Provide the (x, y) coordinate of the cell's center where the given text is located.  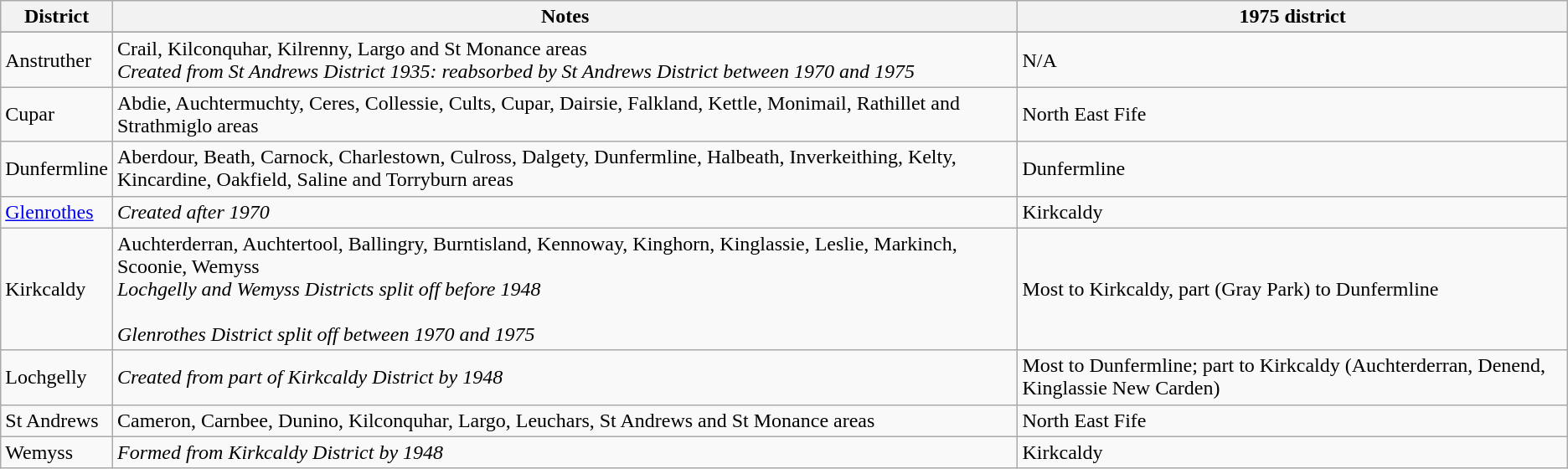
Lochgelly (57, 377)
Created after 1970 (565, 212)
1975 district (1292, 17)
N/A (1292, 60)
Created from part of Kirkcaldy District by 1948 (565, 377)
Formed from Kirkcaldy District by 1948 (565, 452)
Abdie, Auchtermuchty, Ceres, Collessie, Cults, Cupar, Dairsie, Falkland, Kettle, Monimail, Rathillet and Strathmiglo areas (565, 114)
District (57, 17)
Cupar (57, 114)
Notes (565, 17)
Glenrothes (57, 212)
Cameron, Carnbee, Dunino, Kilconquhar, Largo, Leuchars, St Andrews and St Monance areas (565, 420)
Most to Kirkcaldy, part (Gray Park) to Dunfermline (1292, 289)
Anstruther (57, 60)
Wemyss (57, 452)
St Andrews (57, 420)
Most to Dunfermline; part to Kirkcaldy (Auchterderran, Denend, Kinglassie New Carden) (1292, 377)
